Return the [x, y] coordinate for the center point of the cell that contains the specified text.  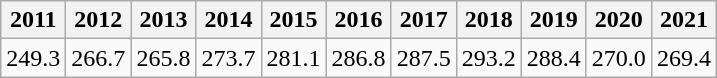
288.4 [554, 58]
2020 [618, 20]
281.1 [294, 58]
265.8 [164, 58]
266.7 [98, 58]
273.7 [228, 58]
2015 [294, 20]
2011 [34, 20]
2019 [554, 20]
293.2 [488, 58]
2018 [488, 20]
2013 [164, 20]
2012 [98, 20]
2014 [228, 20]
270.0 [618, 58]
2016 [358, 20]
2017 [424, 20]
286.8 [358, 58]
287.5 [424, 58]
249.3 [34, 58]
269.4 [684, 58]
2021 [684, 20]
